Locate the cell with the specified text and output its [x, y] center coordinate. 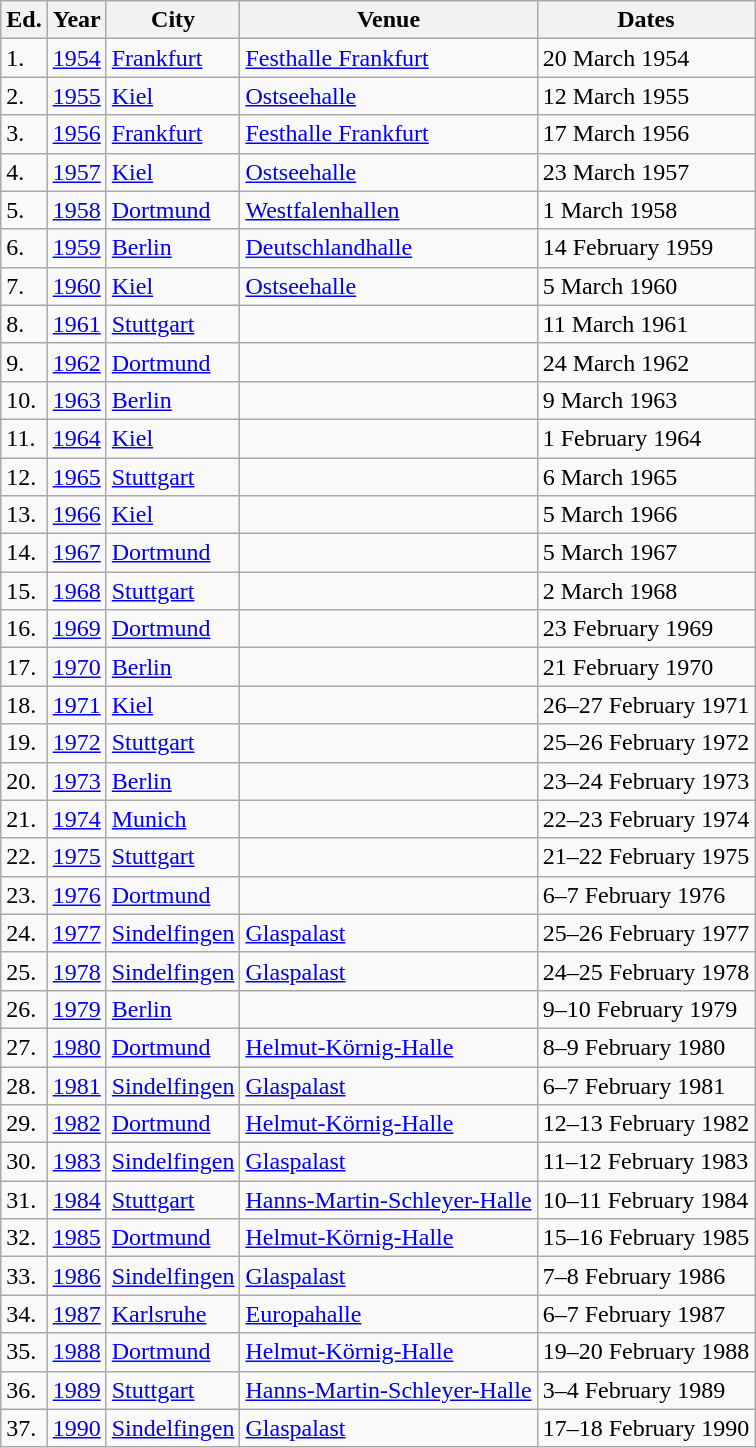
9. [24, 362]
1988 [76, 1352]
35. [24, 1352]
5. [24, 210]
27. [24, 1047]
25–26 February 1977 [646, 933]
Deutschlandhalle [388, 248]
3. [24, 134]
29. [24, 1124]
19. [24, 743]
Westfalenhallen [388, 210]
1970 [76, 667]
9–10 February 1979 [646, 1009]
1986 [76, 1276]
Munich [173, 819]
18. [24, 705]
22–23 February 1974 [646, 819]
26–27 February 1971 [646, 705]
25. [24, 971]
15. [24, 591]
10–11 February 1984 [646, 1200]
16. [24, 629]
24. [24, 933]
15–16 February 1985 [646, 1238]
19–20 February 1988 [646, 1352]
1957 [76, 172]
11 March 1961 [646, 324]
13. [24, 515]
12 March 1955 [646, 96]
1 March 1958 [646, 210]
6–7 February 1981 [646, 1085]
30. [24, 1162]
1956 [76, 134]
23 February 1969 [646, 629]
1978 [76, 971]
1963 [76, 400]
1954 [76, 58]
9 March 1963 [646, 400]
City [173, 20]
1979 [76, 1009]
5 March 1966 [646, 515]
7–8 February 1986 [646, 1276]
1975 [76, 857]
37. [24, 1428]
36. [24, 1390]
2 March 1968 [646, 591]
11. [24, 438]
24 March 1962 [646, 362]
1961 [76, 324]
5 March 1960 [646, 286]
20. [24, 781]
21. [24, 819]
1974 [76, 819]
1960 [76, 286]
1972 [76, 743]
1989 [76, 1390]
Karlsruhe [173, 1314]
1983 [76, 1162]
23. [24, 895]
33. [24, 1276]
6–7 February 1987 [646, 1314]
1 February 1964 [646, 438]
1955 [76, 96]
1990 [76, 1428]
8. [24, 324]
12–13 February 1982 [646, 1124]
28. [24, 1085]
1966 [76, 515]
21–22 February 1975 [646, 857]
20 March 1954 [646, 58]
1971 [76, 705]
1959 [76, 248]
1967 [76, 553]
1982 [76, 1124]
32. [24, 1238]
1964 [76, 438]
21 February 1970 [646, 667]
6. [24, 248]
6 March 1965 [646, 477]
17. [24, 667]
24–25 February 1978 [646, 971]
1958 [76, 210]
1987 [76, 1314]
10. [24, 400]
1985 [76, 1238]
23 March 1957 [646, 172]
17–18 February 1990 [646, 1428]
11–12 February 1983 [646, 1162]
7. [24, 286]
25–26 February 1972 [646, 743]
1965 [76, 477]
34. [24, 1314]
Ed. [24, 20]
2. [24, 96]
1976 [76, 895]
Venue [388, 20]
3–4 February 1989 [646, 1390]
4. [24, 172]
26. [24, 1009]
Year [76, 20]
1969 [76, 629]
1984 [76, 1200]
12. [24, 477]
1977 [76, 933]
5 March 1967 [646, 553]
1962 [76, 362]
17 March 1956 [646, 134]
Europahalle [388, 1314]
6–7 February 1976 [646, 895]
22. [24, 857]
14. [24, 553]
Dates [646, 20]
1. [24, 58]
1980 [76, 1047]
31. [24, 1200]
23–24 February 1973 [646, 781]
1981 [76, 1085]
1968 [76, 591]
1973 [76, 781]
14 February 1959 [646, 248]
8–9 February 1980 [646, 1047]
